Find where the given text appears and provide that cell's center as (X, Y) coordinate. 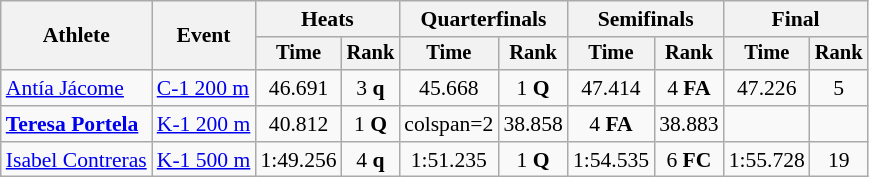
40.812 (298, 124)
3 q (371, 88)
47.414 (611, 88)
45.668 (448, 88)
46.691 (298, 88)
colspan=2 (448, 124)
38.858 (532, 124)
Event (204, 36)
Antía Jácome (76, 88)
Teresa Portela (76, 124)
Athlete (76, 36)
38.883 (688, 124)
Quarterfinals (484, 19)
5 (839, 88)
C-1 200 m (204, 88)
K-1 200 m (204, 124)
Heats (327, 19)
47.226 (767, 88)
Semifinals (646, 19)
Final (796, 19)
